Find where the given text appears and provide that cell's center as (x, y) coordinate. 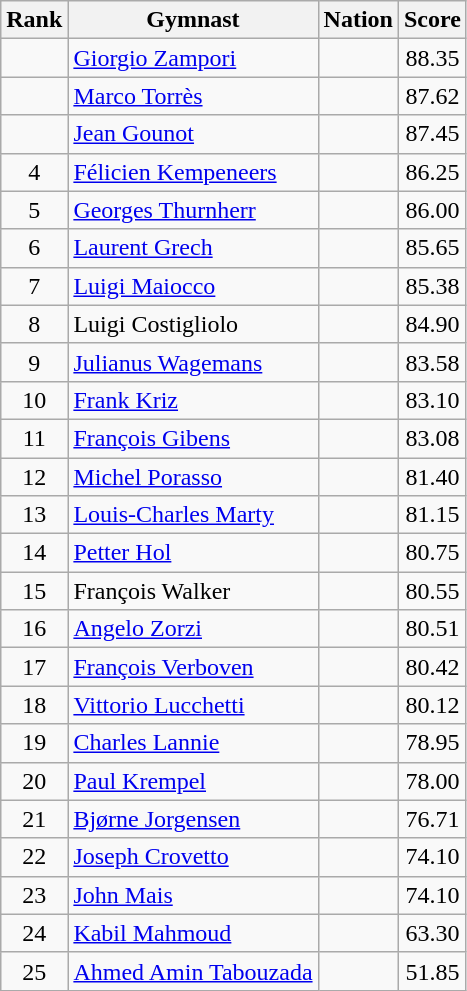
Paul Krempel (193, 781)
Ahmed Amin Tabouzada (193, 971)
18 (34, 705)
Charles Lannie (193, 743)
80.42 (432, 667)
51.85 (432, 971)
Georges Thurnherr (193, 210)
Nation (358, 20)
80.75 (432, 553)
John Mais (193, 895)
83.58 (432, 362)
Angelo Zorzi (193, 629)
Vittorio Lucchetti (193, 705)
Laurent Grech (193, 248)
Joseph Crovetto (193, 857)
88.35 (432, 58)
Julianus Wagemans (193, 362)
83.08 (432, 438)
Petter Hol (193, 553)
10 (34, 400)
Marco Torrès (193, 96)
Jean Gounot (193, 134)
84.90 (432, 324)
17 (34, 667)
Bjørne Jorgensen (193, 819)
80.51 (432, 629)
12 (34, 477)
78.95 (432, 743)
Rank (34, 20)
21 (34, 819)
80.55 (432, 591)
Kabil Mahmoud (193, 933)
24 (34, 933)
5 (34, 210)
81.40 (432, 477)
80.12 (432, 705)
Félicien Kempeneers (193, 172)
81.15 (432, 515)
Gymnast (193, 20)
20 (34, 781)
19 (34, 743)
6 (34, 248)
22 (34, 857)
11 (34, 438)
83.10 (432, 400)
Michel Porasso (193, 477)
87.62 (432, 96)
15 (34, 591)
Luigi Costigliolo (193, 324)
8 (34, 324)
4 (34, 172)
78.00 (432, 781)
86.00 (432, 210)
François Walker (193, 591)
9 (34, 362)
16 (34, 629)
Score (432, 20)
François Gibens (193, 438)
Giorgio Zampori (193, 58)
23 (34, 895)
14 (34, 553)
Frank Kriz (193, 400)
86.25 (432, 172)
7 (34, 286)
Louis-Charles Marty (193, 515)
87.45 (432, 134)
85.38 (432, 286)
63.30 (432, 933)
François Verboven (193, 667)
76.71 (432, 819)
Luigi Maiocco (193, 286)
85.65 (432, 248)
25 (34, 971)
13 (34, 515)
